From the cell containing the given text, extract its center point as (x, y) coordinate. 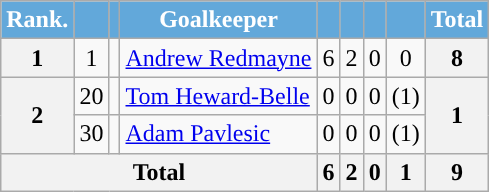
Andrew Redmayne (218, 58)
9 (457, 172)
Tom Heward-Belle (218, 96)
Goalkeeper (218, 20)
30 (92, 134)
Adam Pavlesic (218, 134)
8 (457, 58)
Rank. (38, 20)
20 (92, 96)
